Locate the cell with the specified text and output its [X, Y] center coordinate. 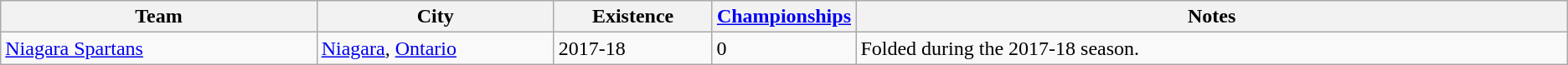
Team [159, 17]
Existence [633, 17]
Notes [1211, 17]
Championships [784, 17]
Folded during the 2017-18 season. [1211, 48]
City [436, 17]
Niagara, Ontario [436, 48]
0 [784, 48]
2017-18 [633, 48]
Niagara Spartans [159, 48]
